From the cell containing the given text, extract its center point as [x, y] coordinate. 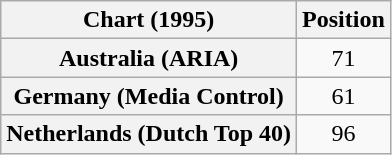
Chart (1995) [149, 20]
61 [344, 96]
71 [344, 58]
Germany (Media Control) [149, 96]
Position [344, 20]
Australia (ARIA) [149, 58]
Netherlands (Dutch Top 40) [149, 134]
96 [344, 134]
